Identify which cell holds the provided text, then report its [X, Y] central coordinate. 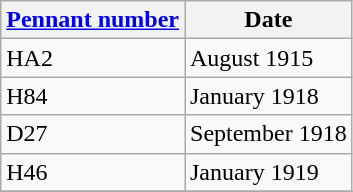
H84 [93, 96]
H46 [93, 172]
September 1918 [268, 134]
August 1915 [268, 58]
D27 [93, 134]
January 1919 [268, 172]
January 1918 [268, 96]
Date [268, 20]
Pennant number [93, 20]
HA2 [93, 58]
